Capture the cell that displays the provided text and extract its [X, Y] central coordinate. 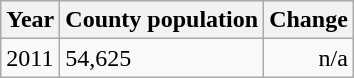
County population [162, 20]
2011 [30, 58]
n/a [309, 58]
54,625 [162, 58]
Year [30, 20]
Change [309, 20]
